Identify which cell holds the provided text, then report its (x, y) central coordinate. 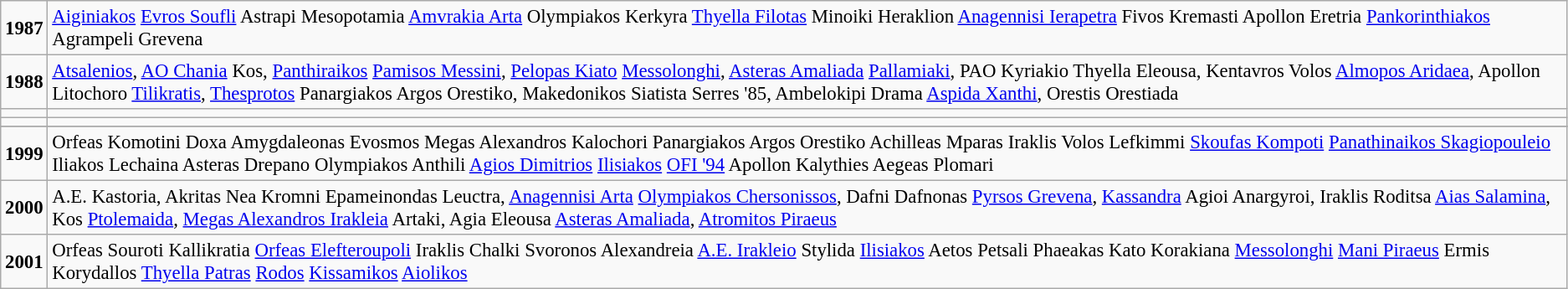
1987 (24, 28)
1999 (24, 154)
2001 (24, 261)
2000 (24, 208)
1988 (24, 82)
